Locate the cell with the specified text and output its (X, Y) center coordinate. 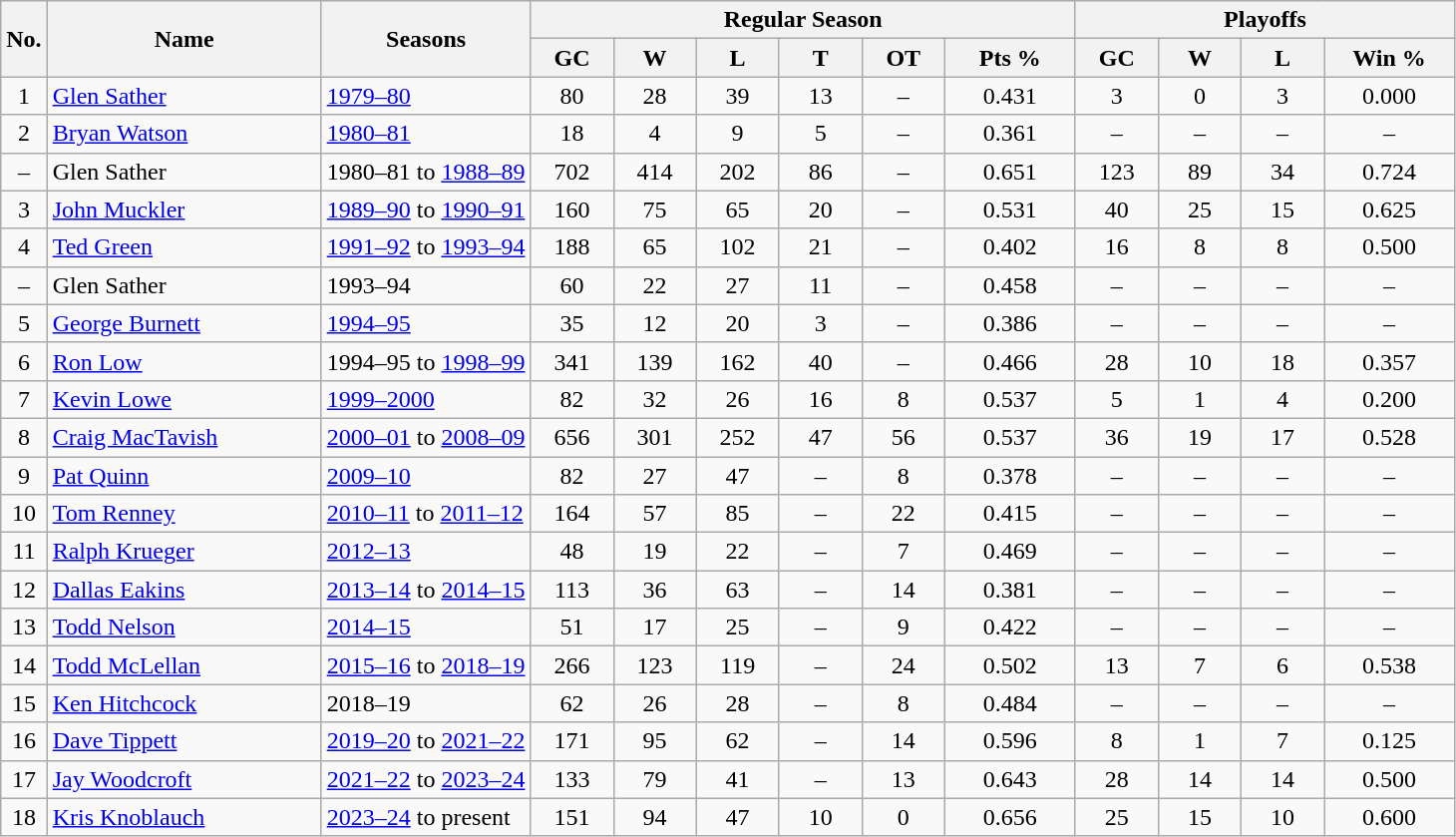
79 (654, 779)
1989–90 to 1990–91 (426, 209)
0.000 (1390, 96)
T (820, 58)
0.458 (1009, 285)
2021–22 to 2023–24 (426, 779)
702 (572, 172)
0.651 (1009, 172)
2019–20 to 2021–22 (426, 741)
341 (572, 361)
0.643 (1009, 779)
41 (738, 779)
95 (654, 741)
202 (738, 172)
60 (572, 285)
301 (654, 437)
1994–95 (426, 323)
0.724 (1390, 172)
Ken Hitchcock (183, 703)
162 (738, 361)
Ron Low (183, 361)
1991–92 to 1993–94 (426, 247)
80 (572, 96)
151 (572, 817)
0.625 (1390, 209)
252 (738, 437)
0.381 (1009, 590)
Bryan Watson (183, 134)
63 (738, 590)
Todd McLellan (183, 665)
Jay Woodcroft (183, 779)
Ted Green (183, 247)
2009–10 (426, 476)
John Muckler (183, 209)
Playoffs (1265, 20)
0.656 (1009, 817)
0.361 (1009, 134)
1993–94 (426, 285)
34 (1282, 172)
1980–81 to 1988–89 (426, 172)
86 (820, 172)
57 (654, 514)
89 (1199, 172)
Pts % (1009, 58)
2013–14 to 2014–15 (426, 590)
21 (820, 247)
1979–80 (426, 96)
2010–11 to 2011–12 (426, 514)
Dave Tippett (183, 741)
0.125 (1390, 741)
0.431 (1009, 96)
0.469 (1009, 552)
0.538 (1390, 665)
1999–2000 (426, 399)
2018–19 (426, 703)
0.502 (1009, 665)
113 (572, 590)
0.600 (1390, 817)
0.378 (1009, 476)
Craig MacTavish (183, 437)
0.484 (1009, 703)
2000–01 to 2008–09 (426, 437)
Ralph Krueger (183, 552)
24 (904, 665)
0.422 (1009, 628)
171 (572, 741)
164 (572, 514)
85 (738, 514)
75 (654, 209)
OT (904, 58)
414 (654, 172)
George Burnett (183, 323)
0.200 (1390, 399)
2012–13 (426, 552)
656 (572, 437)
2014–15 (426, 628)
139 (654, 361)
48 (572, 552)
Kris Knoblauch (183, 817)
94 (654, 817)
39 (738, 96)
0.531 (1009, 209)
51 (572, 628)
266 (572, 665)
0.415 (1009, 514)
0.466 (1009, 361)
188 (572, 247)
0.596 (1009, 741)
2023–24 to present (426, 817)
Name (183, 39)
Todd Nelson (183, 628)
Kevin Lowe (183, 399)
Win % (1390, 58)
0.402 (1009, 247)
Pat Quinn (183, 476)
0.357 (1390, 361)
No. (24, 39)
0.528 (1390, 437)
Seasons (426, 39)
160 (572, 209)
1994–95 to 1998–99 (426, 361)
2 (24, 134)
Tom Renney (183, 514)
56 (904, 437)
1980–81 (426, 134)
0.386 (1009, 323)
119 (738, 665)
133 (572, 779)
35 (572, 323)
2015–16 to 2018–19 (426, 665)
Regular Season (803, 20)
Dallas Eakins (183, 590)
102 (738, 247)
32 (654, 399)
